Identify which cell holds the provided text, then report its [X, Y] central coordinate. 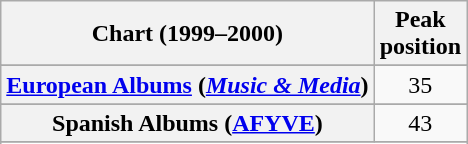
Chart (1999–2000) [188, 34]
Spanish Albums (AFYVE) [188, 123]
Peakposition [420, 34]
43 [420, 123]
35 [420, 85]
European Albums (Music & Media) [188, 85]
